Find where the given text appears and provide that cell's center as (X, Y) coordinate. 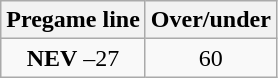
60 (210, 58)
NEV –27 (74, 58)
Pregame line (74, 20)
Over/under (210, 20)
